Determine the (X, Y) coordinate at the center of the cell enclosing the given text.  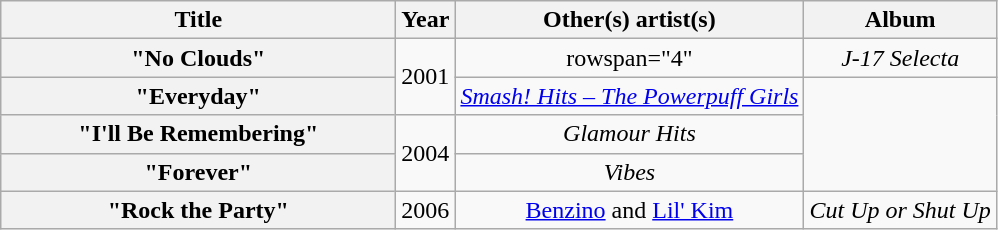
"I'll Be Remembering" (198, 134)
Smash! Hits – The Powerpuff Girls (630, 96)
"Rock the Party" (198, 210)
Album (900, 20)
Benzino and Lil' Kim (630, 210)
"Forever" (198, 172)
Glamour Hits (630, 134)
2006 (426, 210)
Title (198, 20)
2004 (426, 153)
"No Clouds" (198, 58)
Other(s) artist(s) (630, 20)
Year (426, 20)
Vibes (630, 172)
Cut Up or Shut Up (900, 210)
"Everyday" (198, 96)
J-17 Selecta (900, 58)
rowspan="4" (630, 58)
2001 (426, 77)
